Pinpoint the cell where the given text exists, returning its (X, Y) midpoint coordinate. 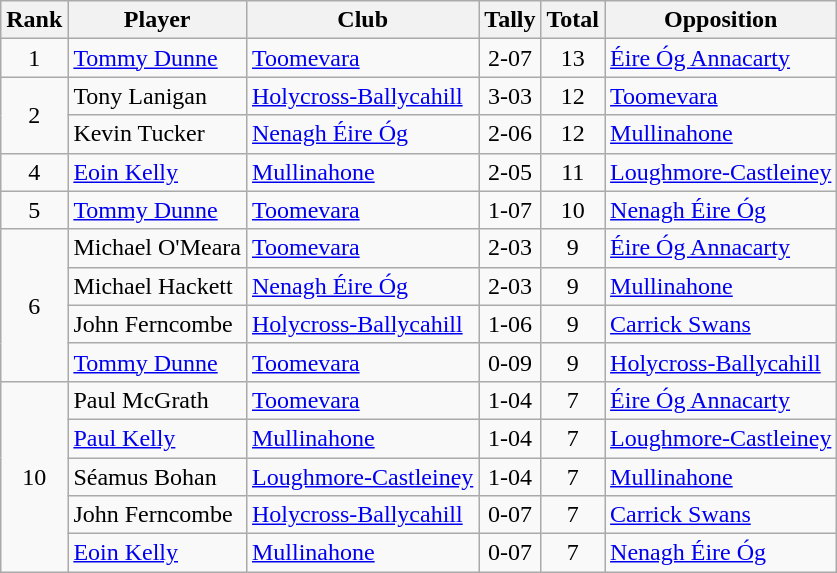
2-05 (510, 172)
Rank (34, 20)
Player (158, 20)
Michael O'Meara (158, 248)
Michael Hackett (158, 286)
1 (34, 58)
5 (34, 210)
Total (573, 20)
3-03 (510, 96)
Tony Lanigan (158, 96)
0-09 (510, 362)
2 (34, 115)
Paul McGrath (158, 400)
Kevin Tucker (158, 134)
2-06 (510, 134)
11 (573, 172)
4 (34, 172)
Opposition (721, 20)
2-07 (510, 58)
Paul Kelly (158, 438)
Tally (510, 20)
Club (362, 20)
1-06 (510, 324)
13 (573, 58)
Séamus Bohan (158, 477)
6 (34, 305)
1-07 (510, 210)
